From the cell containing the given text, extract its center point as (x, y) coordinate. 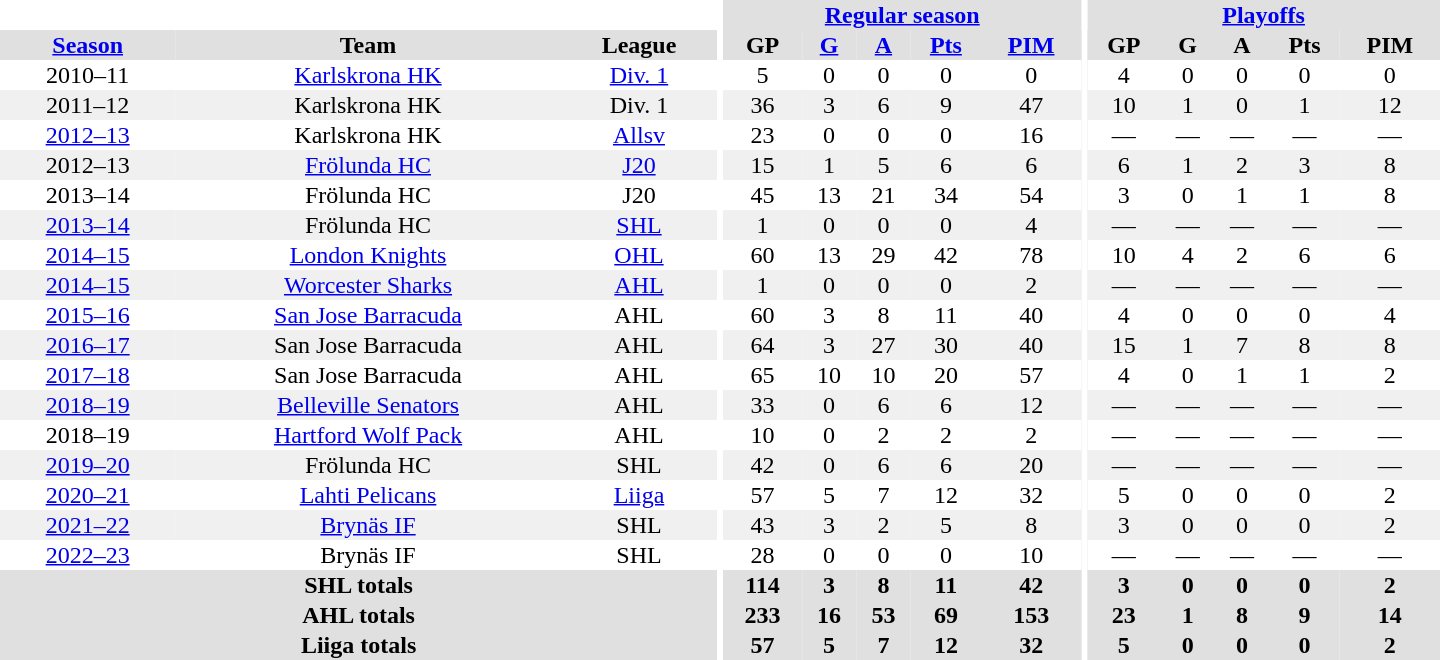
Liiga (640, 495)
153 (1031, 615)
AHL totals (358, 615)
65 (762, 375)
27 (883, 345)
14 (1390, 615)
Belleville Senators (368, 405)
28 (762, 555)
29 (883, 255)
London Knights (368, 255)
54 (1031, 195)
SHL totals (358, 585)
43 (762, 525)
Hartford Wolf Pack (368, 435)
Season (88, 45)
2011–12 (88, 105)
OHL (640, 255)
Playoffs (1264, 15)
Regular season (902, 15)
Worcester Sharks (368, 285)
2015–16 (88, 315)
Allsv (640, 135)
2017–18 (88, 375)
2022–23 (88, 555)
21 (883, 195)
36 (762, 105)
2016–17 (88, 345)
2021–22 (88, 525)
64 (762, 345)
Lahti Pelicans (368, 495)
233 (762, 615)
2020–21 (88, 495)
2010–11 (88, 75)
47 (1031, 105)
78 (1031, 255)
34 (946, 195)
114 (762, 585)
League (640, 45)
33 (762, 405)
2019–20 (88, 465)
45 (762, 195)
30 (946, 345)
Team (368, 45)
69 (946, 615)
Liiga totals (358, 645)
53 (883, 615)
